Output the [X, Y] coordinate of the center of the cell containing the given text.  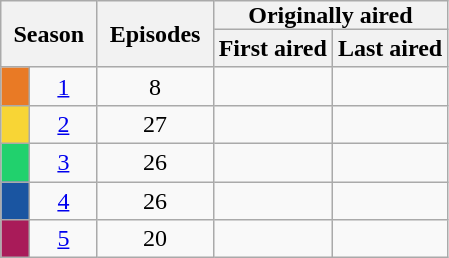
5 [64, 239]
Season [49, 34]
First aired [272, 48]
2 [64, 124]
Originally aired [330, 15]
3 [64, 162]
20 [155, 239]
Episodes [155, 34]
4 [64, 201]
8 [155, 86]
27 [155, 124]
1 [64, 86]
Last aired [390, 48]
